Provide the [X, Y] coordinate of the cell's center where the given text is located.  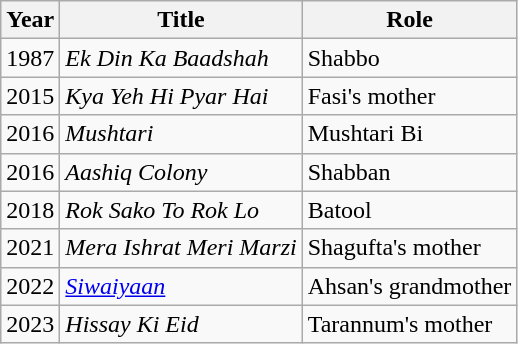
1987 [30, 58]
Role [410, 20]
Rok Sako To Rok Lo [181, 210]
Year [30, 20]
Kya Yeh Hi Pyar Hai [181, 96]
Mushtari [181, 134]
Hissay Ki Eid [181, 324]
Shabbo [410, 58]
Title [181, 20]
Siwaiyaan [181, 286]
Ek Din Ka Baadshah [181, 58]
Shagufta's mother [410, 248]
Fasi's mother [410, 96]
2018 [30, 210]
Mera Ishrat Meri Marzi [181, 248]
Mushtari Bi [410, 134]
Tarannum's mother [410, 324]
Ahsan's grandmother [410, 286]
Aashiq Colony [181, 172]
2015 [30, 96]
2021 [30, 248]
2022 [30, 286]
Shabban [410, 172]
Batool [410, 210]
2023 [30, 324]
